Search for the cell housing the specified text and yield its (x, y) center coordinate. 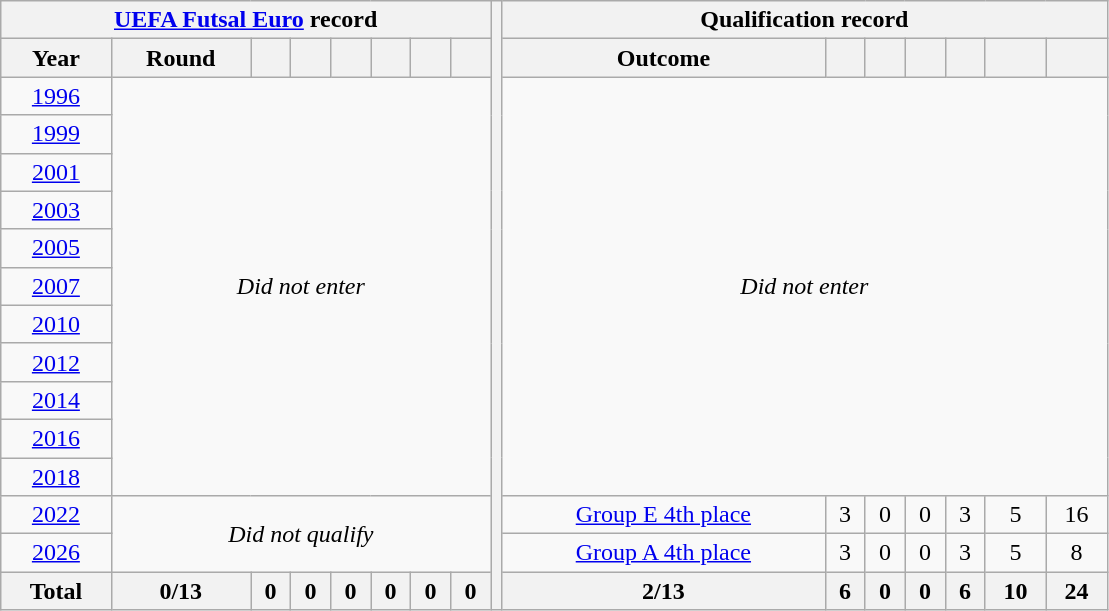
Qualification record (804, 20)
1999 (56, 134)
2003 (56, 210)
1996 (56, 96)
2005 (56, 248)
2014 (56, 400)
16 (1076, 515)
2022 (56, 515)
2001 (56, 172)
2/13 (664, 591)
10 (1016, 591)
Year (56, 58)
Outcome (664, 58)
24 (1076, 591)
2012 (56, 362)
2018 (56, 477)
8 (1076, 553)
Group A 4th place (664, 553)
Did not qualify (301, 534)
2026 (56, 553)
Round (181, 58)
UEFA Futsal Euro record (246, 20)
0/13 (181, 591)
2010 (56, 324)
Total (56, 591)
2016 (56, 438)
Group E 4th place (664, 515)
2007 (56, 286)
